Provide the [X, Y] coordinate of the cell's center where the given text is located.  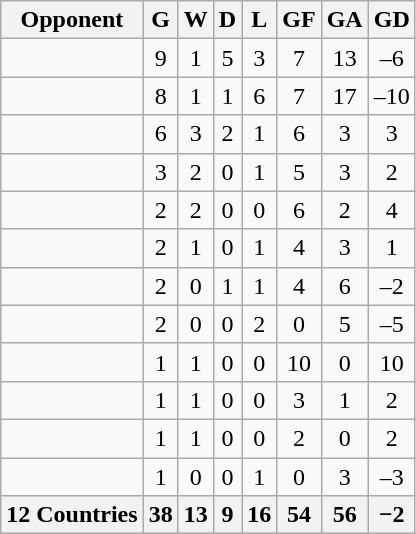
Opponent [72, 20]
L [260, 20]
16 [260, 515]
G [160, 20]
8 [160, 96]
54 [299, 515]
W [196, 20]
38 [160, 515]
D [227, 20]
12 Countries [72, 515]
–6 [392, 58]
−2 [392, 515]
–10 [392, 96]
–2 [392, 286]
–3 [392, 477]
GF [299, 20]
56 [344, 515]
GA [344, 20]
GD [392, 20]
–5 [392, 324]
17 [344, 96]
